From the cell containing the given text, extract its center point as (x, y) coordinate. 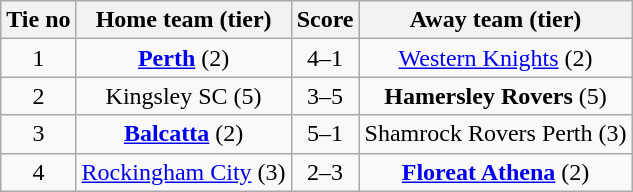
Balcatta (2) (184, 134)
Tie no (38, 20)
Home team (tier) (184, 20)
Rockingham City (3) (184, 172)
5–1 (325, 134)
Hamersley Rovers (5) (496, 96)
Perth (2) (184, 58)
Kingsley SC (5) (184, 96)
2–3 (325, 172)
3–5 (325, 96)
Western Knights (2) (496, 58)
Away team (tier) (496, 20)
1 (38, 58)
Score (325, 20)
4 (38, 172)
3 (38, 134)
4–1 (325, 58)
Floreat Athena (2) (496, 172)
2 (38, 96)
Shamrock Rovers Perth (3) (496, 134)
